Identify which cell holds the provided text, then report its [X, Y] central coordinate. 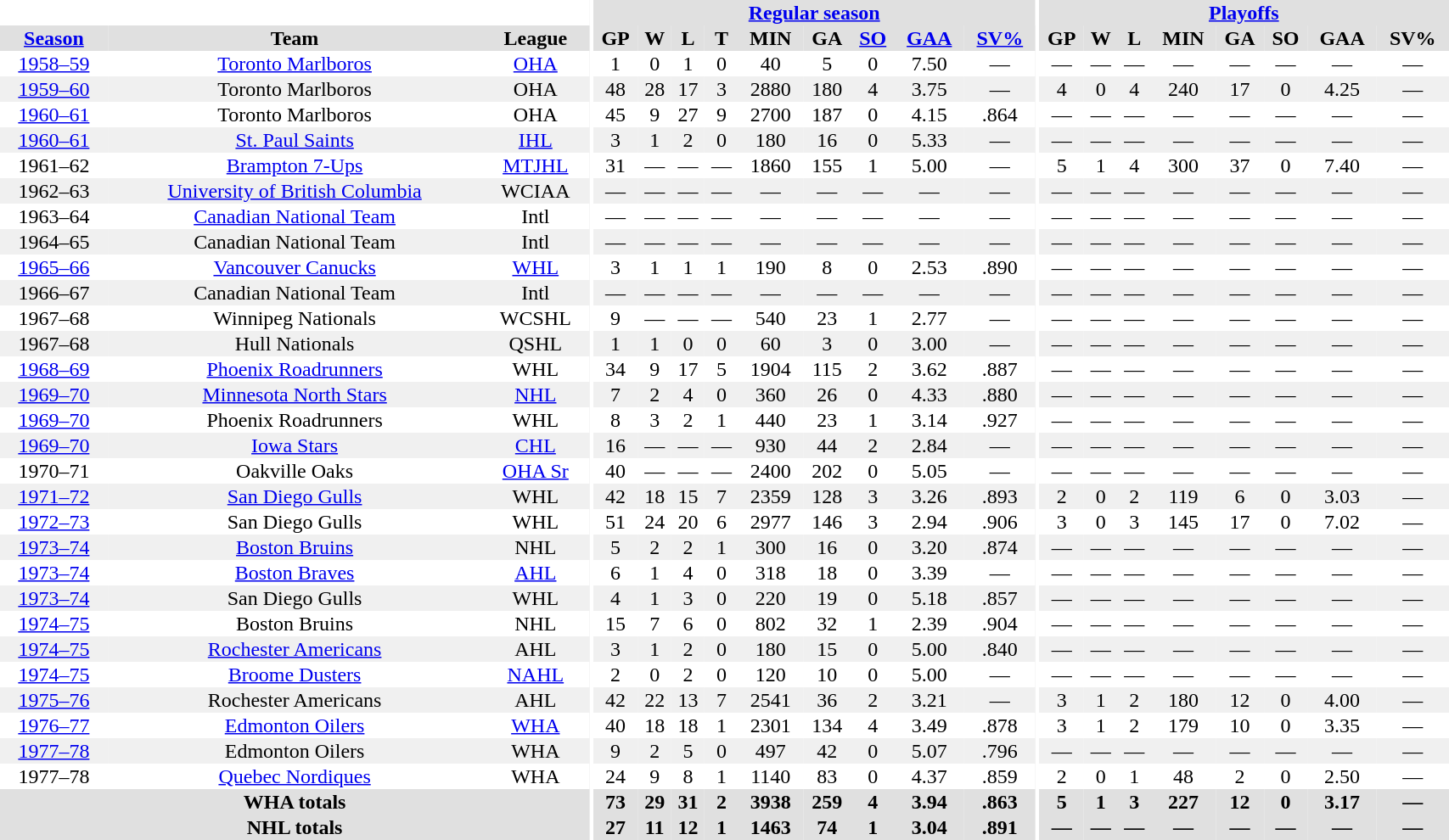
1140 [771, 776]
1959–60 [54, 89]
1976–77 [54, 725]
.863 [1000, 802]
3.00 [929, 344]
OHA Sr [535, 471]
220 [771, 598]
2977 [771, 522]
37 [1239, 165]
3.49 [929, 725]
2880 [771, 89]
19 [827, 598]
Season [54, 38]
Vancouver Canucks [295, 267]
146 [827, 522]
7.40 [1342, 165]
3.03 [1342, 496]
3.39 [929, 573]
St. Paul Saints [295, 140]
Winnipeg Nationals [295, 318]
1971–72 [54, 496]
45 [616, 115]
259 [827, 802]
1962–63 [54, 191]
.893 [1000, 496]
.927 [1000, 420]
155 [827, 165]
7.50 [929, 64]
32 [827, 624]
Brampton 7-Ups [295, 165]
187 [827, 115]
2.84 [929, 445]
1963–64 [54, 216]
497 [771, 751]
5.07 [929, 751]
CHL [535, 445]
2.53 [929, 267]
1904 [771, 369]
128 [827, 496]
120 [771, 675]
1968–69 [54, 369]
T [722, 38]
3.26 [929, 496]
.857 [1000, 598]
.878 [1000, 725]
5.18 [929, 598]
51 [616, 522]
.796 [1000, 751]
2541 [771, 700]
44 [827, 445]
60 [771, 344]
.874 [1000, 547]
440 [771, 420]
3.04 [929, 827]
WHA totals [295, 802]
IHL [535, 140]
1970–71 [54, 471]
3.94 [929, 802]
179 [1183, 725]
Quebec Nordiques [295, 776]
36 [827, 700]
2400 [771, 471]
202 [827, 471]
2.39 [929, 624]
.887 [1000, 369]
4.25 [1342, 89]
League [535, 38]
3.14 [929, 420]
1965–66 [54, 267]
1975–76 [54, 700]
1463 [771, 827]
134 [827, 725]
1961–62 [54, 165]
13 [688, 700]
29 [655, 802]
QSHL [535, 344]
7.02 [1342, 522]
2.77 [929, 318]
3.20 [929, 547]
.859 [1000, 776]
Iowa Stars [295, 445]
Team [295, 38]
802 [771, 624]
26 [827, 395]
.906 [1000, 522]
NHL totals [295, 827]
5.33 [929, 140]
2301 [771, 725]
1860 [771, 165]
Oakville Oaks [295, 471]
34 [616, 369]
930 [771, 445]
Playoffs [1244, 13]
115 [827, 369]
4.00 [1342, 700]
.890 [1000, 267]
.880 [1000, 395]
540 [771, 318]
1972–73 [54, 522]
Boston Braves [295, 573]
.864 [1000, 115]
227 [1183, 802]
4.33 [929, 395]
3938 [771, 802]
3.35 [1342, 725]
3.62 [929, 369]
NAHL [535, 675]
1964–65 [54, 242]
360 [771, 395]
Broome Dusters [295, 675]
119 [1183, 496]
318 [771, 573]
Minnesota North Stars [295, 395]
3.75 [929, 89]
3.21 [929, 700]
20 [688, 522]
Regular season [815, 13]
1958–59 [54, 64]
28 [655, 89]
83 [827, 776]
2700 [771, 115]
73 [616, 802]
3.17 [1342, 802]
22 [655, 700]
WCSHL [535, 318]
MTJHL [535, 165]
190 [771, 267]
WCIAA [535, 191]
.904 [1000, 624]
240 [1183, 89]
74 [827, 827]
4.15 [929, 115]
2359 [771, 496]
5.05 [929, 471]
2.50 [1342, 776]
.891 [1000, 827]
4.37 [929, 776]
11 [655, 827]
145 [1183, 522]
University of British Columbia [295, 191]
Hull Nationals [295, 344]
2.94 [929, 522]
.840 [1000, 649]
1966–67 [54, 293]
